Scan for the cell matching the given text and deliver its [x, y] coordinate at center. 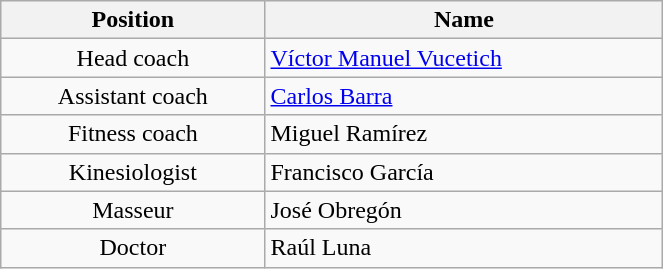
Position [133, 20]
Fitness coach [133, 134]
Doctor [133, 248]
Masseur [133, 210]
Carlos Barra [464, 96]
Head coach [133, 58]
Assistant coach [133, 96]
Kinesiologist [133, 172]
Francisco García [464, 172]
Raúl Luna [464, 248]
Name [464, 20]
Miguel Ramírez [464, 134]
Víctor Manuel Vucetich [464, 58]
José Obregón [464, 210]
